Extract the (x, y) coordinate from the center of the cell holding the provided text.  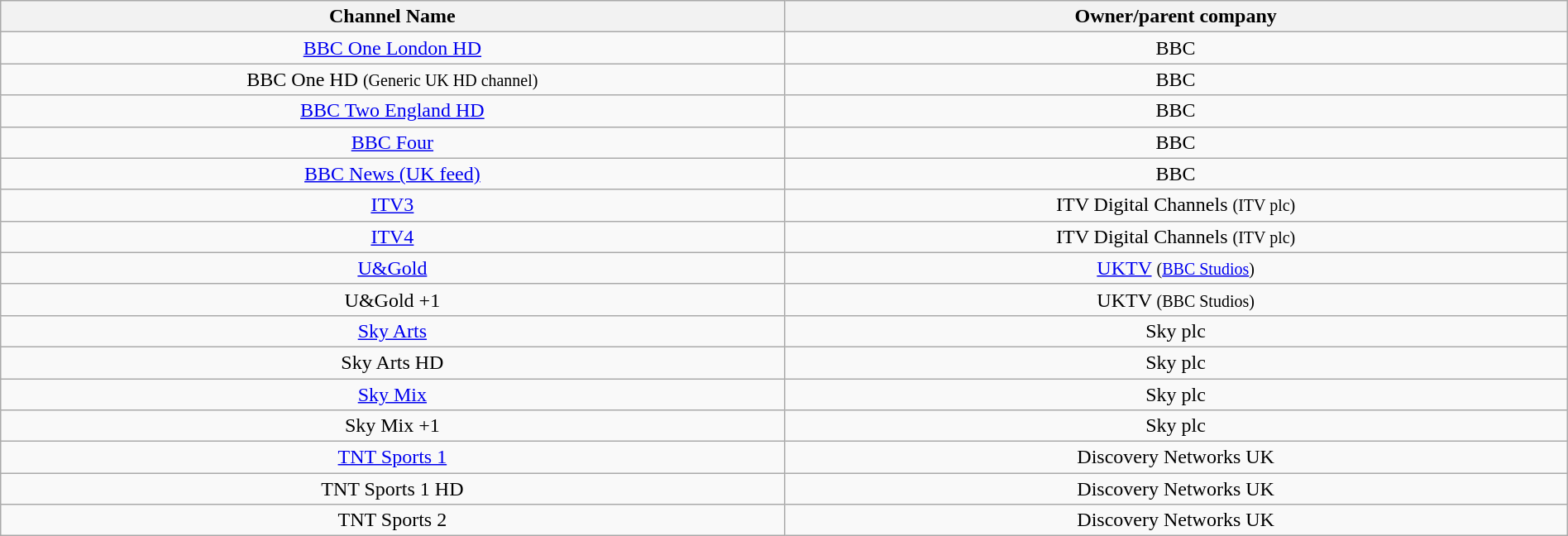
U&Gold (392, 268)
BBC Four (392, 142)
Owner/parent company (1176, 17)
Sky Arts (392, 331)
Sky Mix (392, 395)
Channel Name (392, 17)
Sky Arts HD (392, 362)
TNT Sports 2 (392, 520)
ITV4 (392, 237)
ITV3 (392, 205)
Sky Mix +1 (392, 426)
BBC One London HD (392, 48)
U&Gold +1 (392, 299)
BBC Two England HD (392, 111)
BBC One HD (Generic UK HD channel) (392, 79)
BBC News (UK feed) (392, 174)
TNT Sports 1 HD (392, 489)
TNT Sports 1 (392, 457)
